Extract the (x, y) coordinate from the center of the cell holding the provided text.  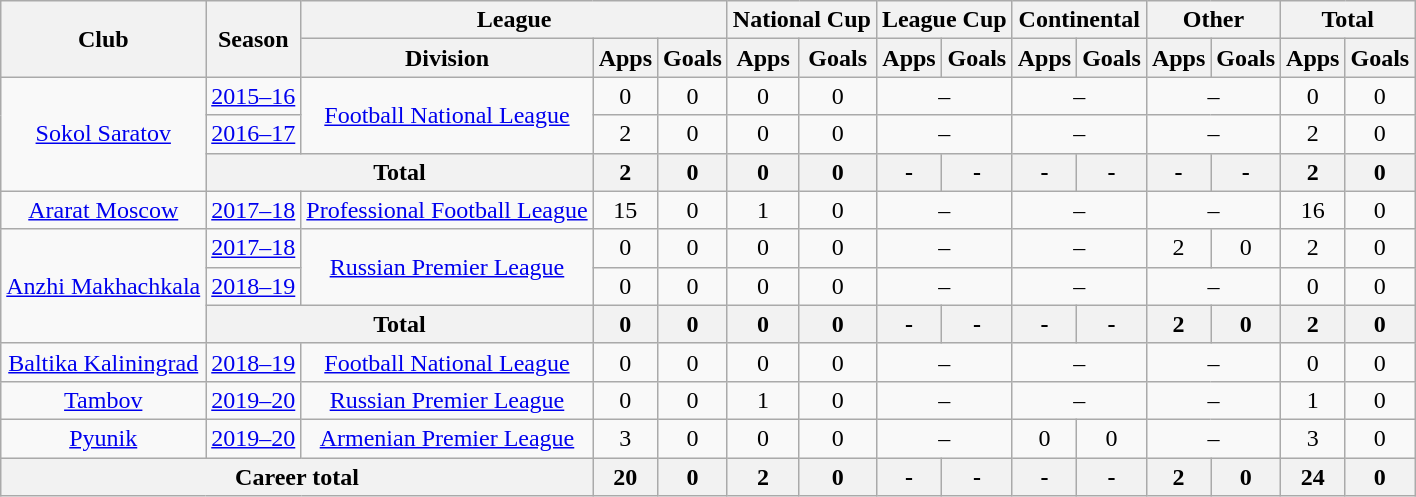
Pyunik (104, 438)
Division (447, 58)
2015–16 (254, 96)
Continental (1079, 20)
Sokol Saratov (104, 134)
Career total (297, 477)
Armenian Premier League (447, 438)
24 (1313, 477)
Baltika Kaliningrad (104, 362)
20 (625, 477)
Professional Football League (447, 210)
League Cup (944, 20)
Ararat Moscow (104, 210)
National Cup (802, 20)
Club (104, 39)
Anzhi Makhachkala (104, 286)
Tambov (104, 400)
16 (1313, 210)
Other (1213, 20)
15 (625, 210)
League (514, 20)
Season (254, 39)
2016–17 (254, 134)
